Scan for the cell matching the given text and deliver its (x, y) coordinate at center. 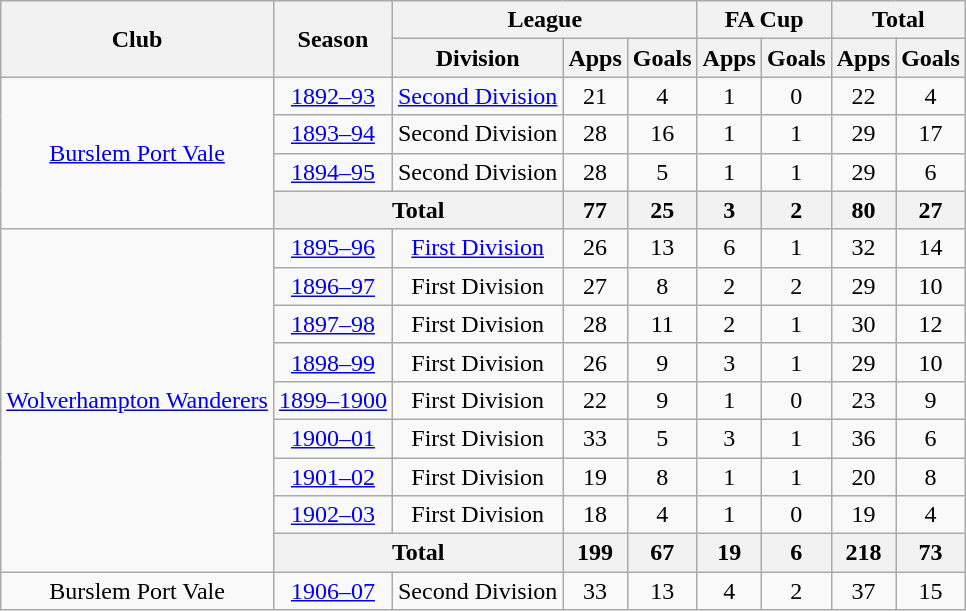
77 (595, 210)
16 (662, 134)
1897–98 (332, 324)
1901–02 (332, 477)
30 (863, 324)
1906–07 (332, 591)
17 (931, 134)
199 (595, 553)
67 (662, 553)
1895–96 (332, 248)
FA Cup (764, 20)
218 (863, 553)
Division (477, 58)
14 (931, 248)
20 (863, 477)
36 (863, 438)
1898–99 (332, 362)
73 (931, 553)
32 (863, 248)
23 (863, 400)
15 (931, 591)
1894–95 (332, 172)
11 (662, 324)
1899–1900 (332, 400)
12 (931, 324)
37 (863, 591)
1892–93 (332, 96)
Wolverhampton Wanderers (138, 400)
1893–94 (332, 134)
1896–97 (332, 286)
1902–03 (332, 515)
18 (595, 515)
21 (595, 96)
Season (332, 39)
1900–01 (332, 438)
25 (662, 210)
Club (138, 39)
League (544, 20)
80 (863, 210)
